Detect which cell encompasses the target text, then output its [X, Y] center coordinate. 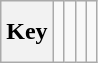
Key [27, 32]
